Provide the [x, y] coordinate of the cell's center where the given text is located.  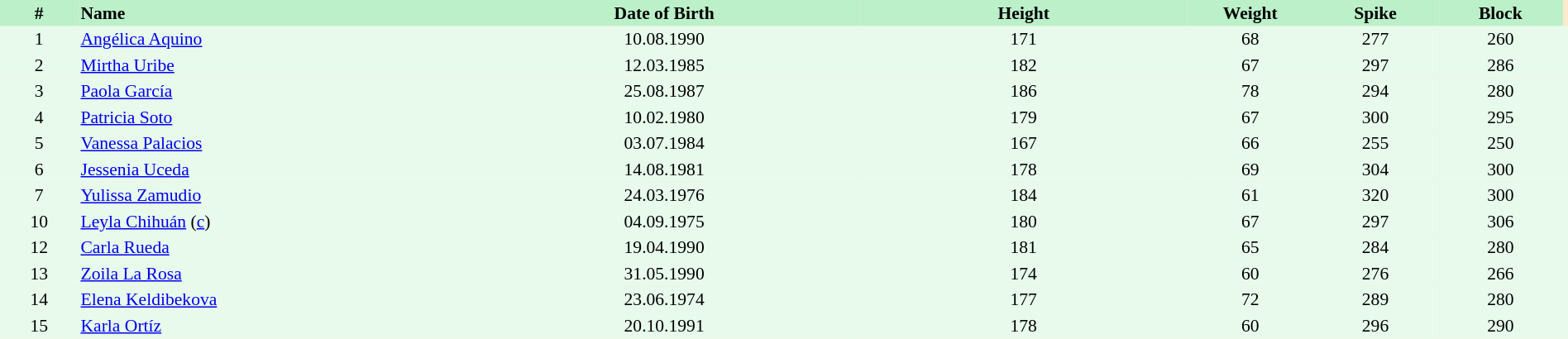
15 [39, 326]
286 [1500, 65]
10.02.1980 [664, 117]
12.03.1985 [664, 65]
13 [39, 274]
23.06.1974 [664, 299]
Carla Rueda [273, 248]
2 [39, 65]
289 [1374, 299]
72 [1250, 299]
304 [1374, 169]
306 [1500, 222]
Block [1500, 13]
Name [273, 13]
296 [1374, 326]
65 [1250, 248]
Karla Ortíz [273, 326]
Mirtha Uribe [273, 65]
Height [1024, 13]
Date of Birth [664, 13]
171 [1024, 40]
Jessenia Uceda [273, 169]
181 [1024, 248]
# [39, 13]
03.07.1984 [664, 144]
14.08.1981 [664, 169]
66 [1250, 144]
12 [39, 248]
19.04.1990 [664, 248]
4 [39, 117]
Elena Keldibekova [273, 299]
3 [39, 91]
260 [1500, 40]
14 [39, 299]
250 [1500, 144]
182 [1024, 65]
31.05.1990 [664, 274]
1 [39, 40]
284 [1374, 248]
294 [1374, 91]
Angélica Aquino [273, 40]
Zoila La Rosa [273, 274]
295 [1500, 117]
6 [39, 169]
20.10.1991 [664, 326]
69 [1250, 169]
68 [1250, 40]
25.08.1987 [664, 91]
10 [39, 222]
Spike [1374, 13]
Patricia Soto [273, 117]
290 [1500, 326]
61 [1250, 195]
Weight [1250, 13]
179 [1024, 117]
266 [1500, 274]
184 [1024, 195]
186 [1024, 91]
Vanessa Palacios [273, 144]
320 [1374, 195]
5 [39, 144]
177 [1024, 299]
180 [1024, 222]
277 [1374, 40]
Leyla Chihuán (c) [273, 222]
255 [1374, 144]
174 [1024, 274]
7 [39, 195]
10.08.1990 [664, 40]
Paola García [273, 91]
167 [1024, 144]
78 [1250, 91]
24.03.1976 [664, 195]
Yulissa Zamudio [273, 195]
04.09.1975 [664, 222]
276 [1374, 274]
